Provide the [X, Y] coordinate of the cell's center where the given text is located.  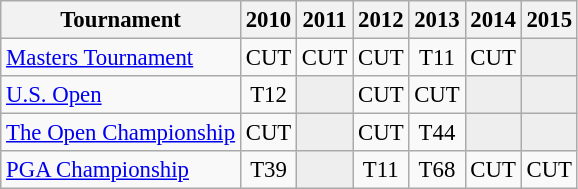
PGA Championship [121, 170]
The Open Championship [121, 133]
2013 [437, 20]
2012 [381, 20]
2014 [493, 20]
Masters Tournament [121, 58]
2015 [549, 20]
T44 [437, 133]
T12 [268, 95]
2010 [268, 20]
T39 [268, 170]
2011 [325, 20]
T68 [437, 170]
U.S. Open [121, 95]
Tournament [121, 20]
